Return [X, Y] of the center of cell containing provided text 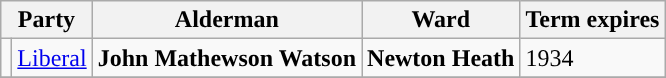
John Mathewson Watson [226, 58]
1934 [592, 58]
Newton Heath [441, 58]
Ward [441, 20]
Term expires [592, 20]
Liberal [52, 58]
Alderman [226, 20]
Party [46, 20]
